Output the [X, Y] coordinate of the center of the cell containing the given text.  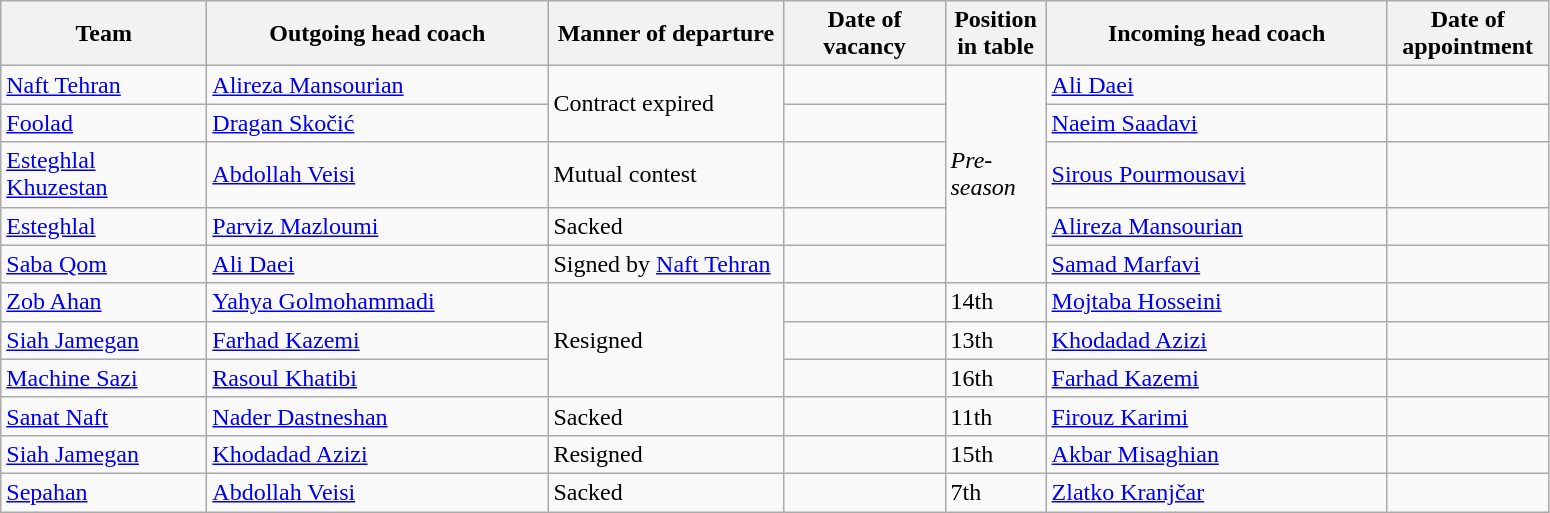
Signed by Naft Tehran [666, 264]
Rasoul Khatibi [378, 378]
16th [996, 378]
Pre-season [996, 174]
Sirous Pourmousavi [1216, 174]
Mutual contest [666, 174]
Date of vacancy [864, 34]
Saba Qom [104, 264]
Zlatko Kranjčar [1216, 492]
11th [996, 416]
Esteghlal [104, 226]
13th [996, 340]
Sepahan [104, 492]
Samad Marfavi [1216, 264]
Contract expired [666, 104]
Manner of departure [666, 34]
Foolad [104, 123]
Dragan Skočić [378, 123]
14th [996, 302]
7th [996, 492]
Date of appointment [1468, 34]
15th [996, 454]
Firouz Karimi [1216, 416]
Mojtaba Hosseini [1216, 302]
Incoming head coach [1216, 34]
Parviz Mazloumi [378, 226]
Yahya Golmohammadi [378, 302]
Akbar Misaghian [1216, 454]
Nader Dastneshan [378, 416]
Naeim Saadavi [1216, 123]
Esteghlal Khuzestan [104, 174]
Zob Ahan [104, 302]
Outgoing head coach [378, 34]
Sanat Naft [104, 416]
Position in table [996, 34]
Machine Sazi [104, 378]
Team [104, 34]
Naft Tehran [104, 85]
